Return (X, Y) of the center of cell containing provided text 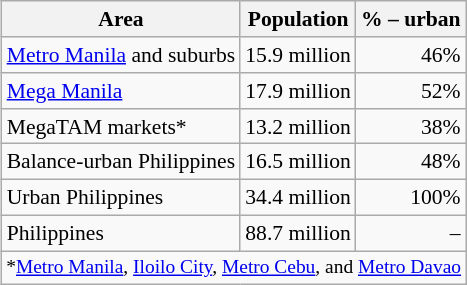
13.2 million (298, 126)
MegaTAM markets* (122, 126)
100% (411, 197)
46% (411, 55)
Urban Philippines (122, 197)
16.5 million (298, 162)
*Metro Manila, Iloilo City, Metro Cebu, and Metro Davao (234, 268)
48% (411, 162)
52% (411, 91)
34.4 million (298, 197)
15.9 million (298, 55)
– (411, 233)
Mega Manila (122, 91)
Population (298, 19)
Balance-urban Philippines (122, 162)
% – urban (411, 19)
Philippines (122, 233)
Area (122, 19)
17.9 million (298, 91)
88.7 million (298, 233)
38% (411, 126)
Metro Manila and suburbs (122, 55)
